Extract the [X, Y] coordinate from the center of the cell holding the provided text.  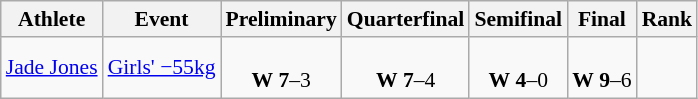
Final [602, 19]
W 9–6 [602, 68]
W 4–0 [518, 68]
Preliminary [282, 19]
Quarterfinal [406, 19]
Semifinal [518, 19]
Event [162, 19]
Girls' −55kg [162, 68]
W 7–4 [406, 68]
W 7–3 [282, 68]
Rank [668, 19]
Athlete [52, 19]
Jade Jones [52, 68]
